Return (X, Y) of the center of cell containing provided text 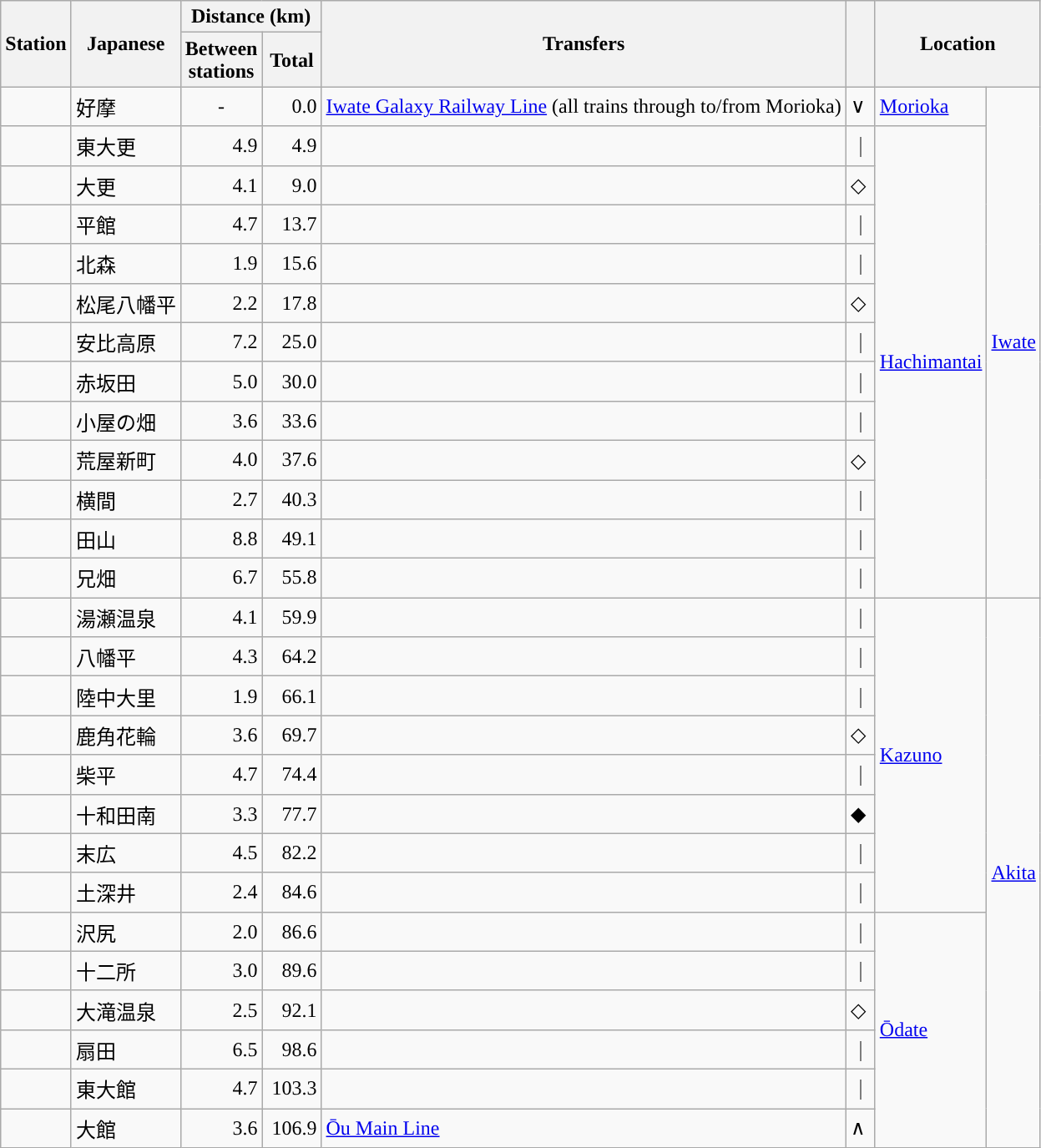
64.2 (292, 656)
◆ (860, 813)
4.3 (221, 656)
2.5 (221, 1010)
十和田南 (125, 813)
∧ (860, 1129)
84.6 (292, 892)
103.3 (292, 1089)
Morioka (931, 107)
Total (292, 60)
平館 (125, 224)
北森 (125, 264)
2.4 (221, 892)
2.0 (221, 932)
Kazuno (931, 755)
東大更 (125, 145)
30.0 (292, 381)
Station (36, 43)
86.6 (292, 932)
106.9 (292, 1129)
3.0 (221, 970)
八幡平 (125, 656)
Ōu Main Line (584, 1129)
鹿角花輪 (125, 735)
6.7 (221, 578)
77.7 (292, 813)
59.9 (292, 618)
兄畑 (125, 578)
安比高原 (125, 342)
十二所 (125, 970)
2.2 (221, 302)
Transfers (584, 43)
0.0 (292, 107)
Distance (km) (250, 17)
25.0 (292, 342)
8.8 (221, 539)
赤坂田 (125, 381)
49.1 (292, 539)
6.5 (221, 1049)
74.4 (292, 775)
89.6 (292, 970)
13.7 (292, 224)
33.6 (292, 421)
松尾八幡平 (125, 302)
好摩 (125, 107)
Location (958, 43)
5.0 (221, 381)
37.6 (292, 459)
大館 (125, 1129)
荒屋新町 (125, 459)
沢尻 (125, 932)
湯瀬温泉 (125, 618)
55.8 (292, 578)
Ōdate (931, 1029)
17.8 (292, 302)
4.5 (221, 853)
∨ (860, 107)
Japanese (125, 43)
扇田 (125, 1049)
田山 (125, 539)
大滝温泉 (125, 1010)
7.2 (221, 342)
15.6 (292, 264)
82.2 (292, 853)
2.7 (221, 499)
陸中大里 (125, 696)
9.0 (292, 185)
98.6 (292, 1049)
69.7 (292, 735)
末広 (125, 853)
Betweenstations (221, 60)
- (221, 107)
土深井 (125, 892)
横間 (125, 499)
東大館 (125, 1089)
4.0 (221, 459)
66.1 (292, 696)
40.3 (292, 499)
3.3 (221, 813)
柴平 (125, 775)
大更 (125, 185)
Hachimantai (931, 362)
Iwate Galaxy Railway Line (all trains through to/from Morioka) (584, 107)
Akita (1013, 873)
小屋の畑 (125, 421)
92.1 (292, 1010)
Iwate (1013, 342)
